Scan for the cell matching the given text and deliver its (x, y) coordinate at center. 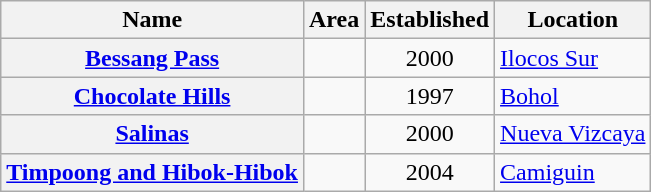
Salinas (152, 134)
Chocolate Hills (152, 96)
2004 (430, 172)
Location (573, 20)
Ilocos Sur (573, 58)
Camiguin (573, 172)
Bessang Pass (152, 58)
Bohol (573, 96)
Area (334, 20)
Nueva Vizcaya (573, 134)
1997 (430, 96)
Name (152, 20)
Established (430, 20)
Timpoong and Hibok-Hibok (152, 172)
